Detect which cell encompasses the target text, then output its (X, Y) center coordinate. 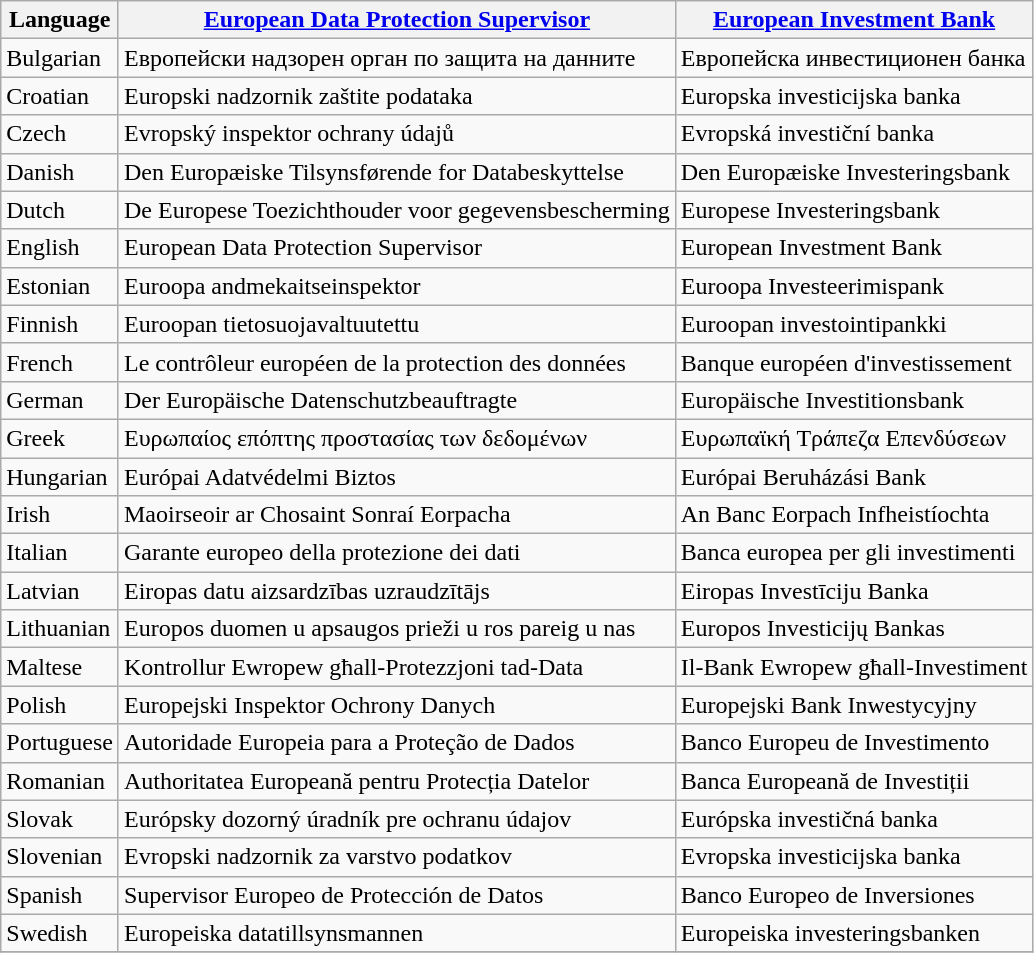
Evropský inspektor ochrany údajů (396, 134)
Hungarian (60, 477)
Europos Investicijų Bankas (854, 629)
Romanian (60, 781)
Finnish (60, 324)
Estonian (60, 286)
Italian (60, 553)
Greek (60, 438)
Europos duomen u apsaugos prieži u ros pareig u nas (396, 629)
English (60, 248)
Lithuanian (60, 629)
Европейски надзорен орган по защита на данните (396, 58)
Euroopa Investeerimispank (854, 286)
Der Europäische Datenschutzbeauftragte (396, 400)
Irish (60, 515)
Európsky dozorný úradník pre ochranu údajov (396, 819)
Spanish (60, 895)
Kontrollur Ewropew għall-Protezzjoni tad-Data (396, 667)
Banco Europeu de Investimento (854, 743)
Ευρωπαίος επόπτης προστασίας των δεδομένων (396, 438)
Evropski nadzornik za varstvo podatkov (396, 857)
French (60, 362)
An Banc Eorpach Infheistíochta (854, 515)
Európai Adatvédelmi Biztos (396, 477)
Banco Europeo de Inversiones (854, 895)
Swedish (60, 933)
Maoirseoir ar Chosaint Sonraí Eorpacha (396, 515)
Authoritatea Europeană pentru Protecția Datelor (396, 781)
Croatian (60, 96)
Danish (60, 172)
Europejski Bank Inwestycyjny (854, 705)
Czech (60, 134)
Europska investicijska banka (854, 96)
Eiropas datu aizsardzības uzraudzītājs (396, 591)
Evropska investicijska banka (854, 857)
Euroopan investointipankki (854, 324)
Il-Bank Ewropew għall-Investiment (854, 667)
Europäische Investitionsbank (854, 400)
Dutch (60, 210)
Ευρωπαϊκή Τράπεζα Επενδύσεων (854, 438)
Supervisor Europeo de Protección de Datos (396, 895)
Europese Investeringsbank (854, 210)
Den Europæiske Investeringsbank (854, 172)
Den Europæiske Tilsynsførende for Databeskyttelse (396, 172)
De Europese Toezichthouder voor gegevensbescherming (396, 210)
Euroopa andmekaitseinspektor (396, 286)
Euroopan tietosuojavaltuutettu (396, 324)
Autoridade Europeia para a Proteção de Dados (396, 743)
Europeiska datatillsynsmannen (396, 933)
Európai Beruházási Bank (854, 477)
Europski nadzornik zaštite podataka (396, 96)
Европейска инвестиционен банка (854, 58)
Latvian (60, 591)
German (60, 400)
Banque européen d'investissement (854, 362)
Banca Europeană de Investiții (854, 781)
Bulgarian (60, 58)
Le contrôleur européen de la protection des données (396, 362)
Evropská investiční banka (854, 134)
Maltese (60, 667)
Europeiska investeringsbanken (854, 933)
Slovenian (60, 857)
Banca europea per gli investimenti (854, 553)
Portuguese (60, 743)
Európska investičná banka (854, 819)
Slovak (60, 819)
Europejski Inspektor Ochrony Danych (396, 705)
Garante europeo della protezione dei dati (396, 553)
Eiropas Investīciju Banka (854, 591)
Polish (60, 705)
Language (60, 20)
